Capture the cell that displays the provided text and extract its (X, Y) central coordinate. 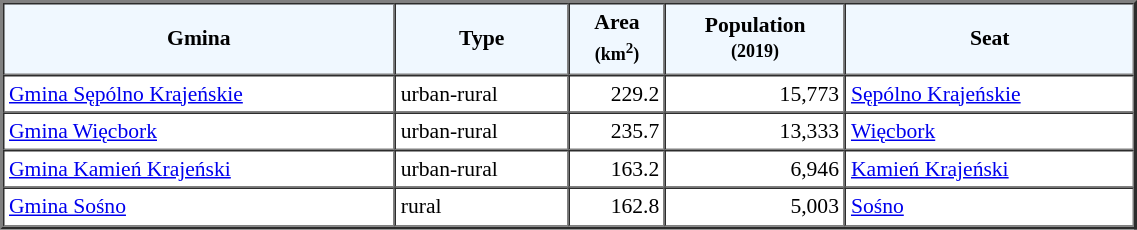
Gmina Sępólno Krajeńskie (199, 93)
15,773 (755, 93)
162.8 (618, 207)
Więcbork (990, 131)
Area(km2) (618, 38)
6,946 (755, 169)
13,333 (755, 131)
Gmina Sośno (199, 207)
Gmina Kamień Krajeński (199, 169)
5,003 (755, 207)
Population(2019) (755, 38)
Sośno (990, 207)
163.2 (618, 169)
rural (482, 207)
Seat (990, 38)
Type (482, 38)
235.7 (618, 131)
Sępólno Krajeńskie (990, 93)
Kamień Krajeński (990, 169)
229.2 (618, 93)
Gmina (199, 38)
Gmina Więcbork (199, 131)
